Provide the (x, y) coordinate of the cell's center where the given text is located.  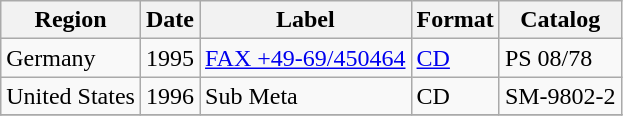
Date (170, 20)
PS 08/78 (560, 58)
Format (455, 20)
Region (71, 20)
1996 (170, 96)
United States (71, 96)
Germany (71, 58)
SM-9802-2 (560, 96)
Label (306, 20)
1995 (170, 58)
FAX +49-69/450464 (306, 58)
Catalog (560, 20)
Sub Meta (306, 96)
